Return (x, y) of the center of cell containing provided text 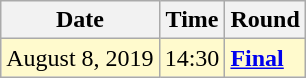
Round (265, 20)
Final (265, 58)
August 8, 2019 (80, 58)
Time (192, 20)
Date (80, 20)
14:30 (192, 58)
